Pinpoint the cell where the given text exists, returning its (X, Y) midpoint coordinate. 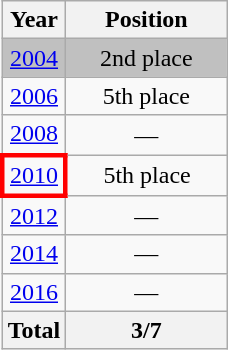
2012 (34, 216)
Total (34, 330)
Year (34, 20)
2010 (34, 174)
2014 (34, 254)
2nd place (146, 58)
2004 (34, 58)
2008 (34, 135)
Position (146, 20)
2016 (34, 292)
2006 (34, 96)
3/7 (146, 330)
